For the text-containing cell, return its midpoint in [X, Y] coordinate format. 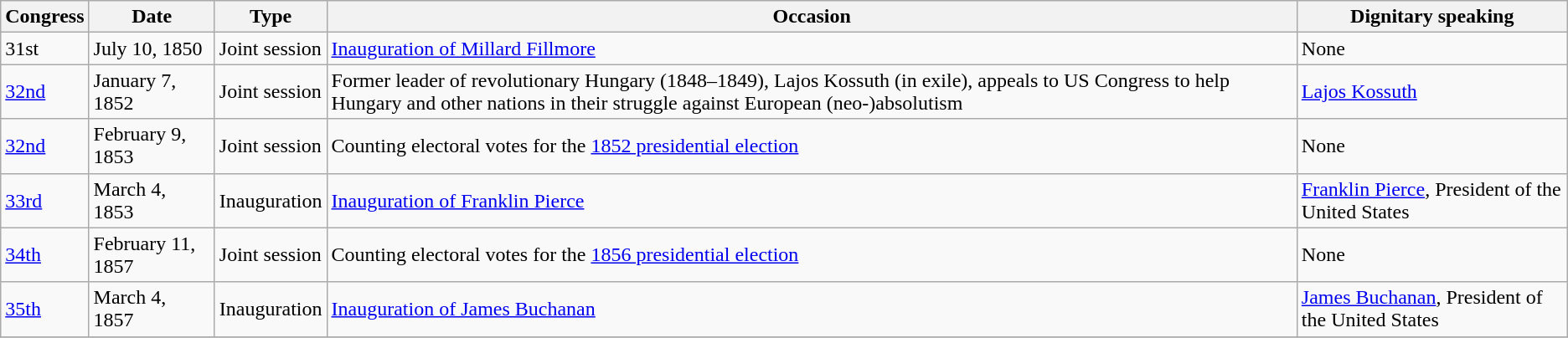
Counting electoral votes for the 1852 presidential election [812, 146]
February 11, 1857 [152, 254]
July 10, 1850 [152, 49]
35th [45, 310]
33rd [45, 201]
Occasion [812, 17]
James Buchanan, President of the United States [1432, 310]
Date [152, 17]
Counting electoral votes for the 1856 presidential election [812, 254]
January 7, 1852 [152, 92]
Inauguration of Millard Fillmore [812, 49]
February 9, 1853 [152, 146]
Franklin Pierce, President of the United States [1432, 201]
34th [45, 254]
Inauguration of James Buchanan [812, 310]
March 4, 1857 [152, 310]
March 4, 1853 [152, 201]
Congress [45, 17]
31st [45, 49]
Type [271, 17]
Lajos Kossuth [1432, 92]
Inauguration of Franklin Pierce [812, 201]
Dignitary speaking [1432, 17]
